Detect which cell encompasses the target text, then output its (X, Y) center coordinate. 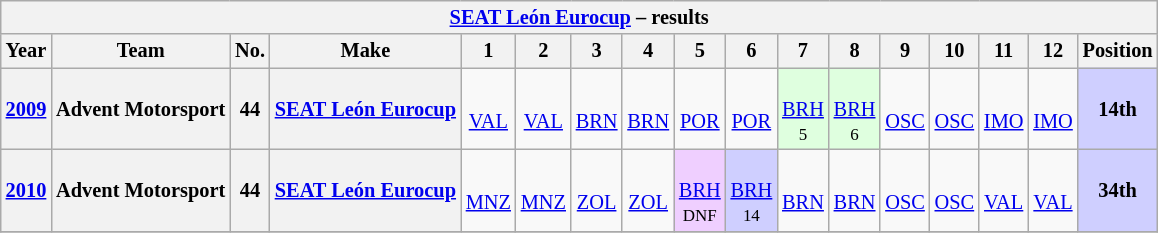
11 (1004, 51)
9 (904, 51)
BRH14 (752, 190)
3 (597, 51)
10 (954, 51)
2009 (26, 109)
2 (544, 51)
1 (488, 51)
SEAT León Eurocup – results (580, 17)
4 (648, 51)
14th (1118, 109)
BRH5 (803, 109)
2010 (26, 190)
No. (250, 51)
Make (366, 51)
8 (855, 51)
5 (700, 51)
34th (1118, 190)
Team (140, 51)
7 (803, 51)
Year (26, 51)
Position (1118, 51)
BRH6 (855, 109)
6 (752, 51)
12 (1052, 51)
BRHDNF (700, 190)
